Identify which cell holds the provided text, then report its (x, y) central coordinate. 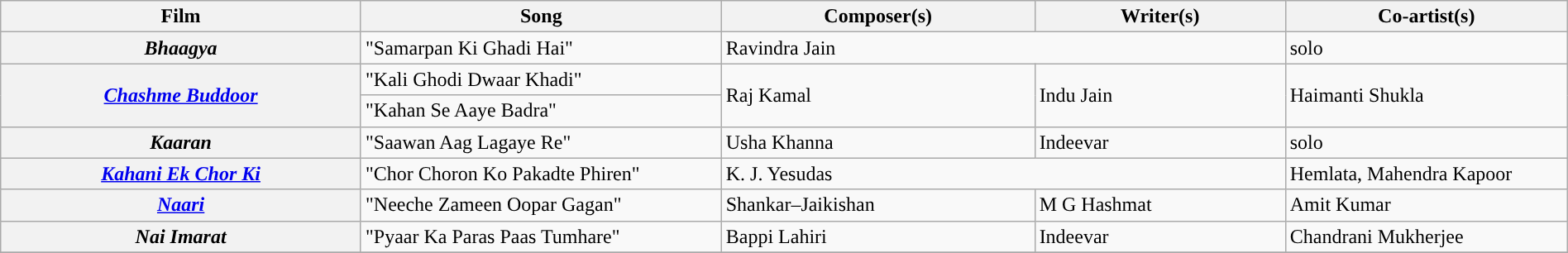
Raj Kamal (878, 95)
"Chor Choron Ko Pakadte Phiren" (541, 174)
Film (181, 17)
Writer(s) (1159, 17)
Song (541, 17)
Ravindra Jain (1003, 48)
"Kali Ghodi Dwaar Khadi" (541, 79)
Chandrani Mukherjee (1426, 236)
Shankar–Jaikishan (878, 205)
Chashme Buddoor (181, 95)
Indu Jain (1159, 95)
Kaaran (181, 142)
"Pyaar Ka Paras Paas Tumhare" (541, 236)
Kahani Ek Chor Ki (181, 174)
K. J. Yesudas (1003, 174)
Co-artist(s) (1426, 17)
Naari (181, 205)
"Samarpan Ki Ghadi Hai" (541, 48)
Bhaagya (181, 48)
Hemlata, Mahendra Kapoor (1426, 174)
Haimanti Shukla (1426, 95)
"Kahan Se Aaye Badra" (541, 111)
Composer(s) (878, 17)
"Saawan Aag Lagaye Re" (541, 142)
Nai Imarat (181, 236)
Bappi Lahiri (878, 236)
M G Hashmat (1159, 205)
"Neeche Zameen Oopar Gagan" (541, 205)
Amit Kumar (1426, 205)
Usha Khanna (878, 142)
